Determine the (x, y) coordinate at the center of the cell enclosing the given text.  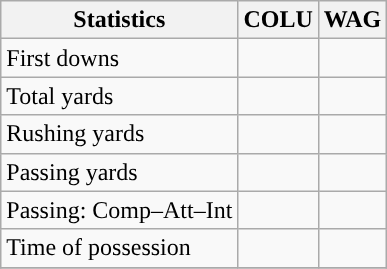
Rushing yards (120, 134)
First downs (120, 58)
Passing yards (120, 172)
Total yards (120, 96)
COLU (278, 20)
Statistics (120, 20)
Passing: Comp–Att–Int (120, 210)
WAG (352, 20)
Time of possession (120, 248)
